Provide the (x, y) coordinate of the cell's center where the given text is located.  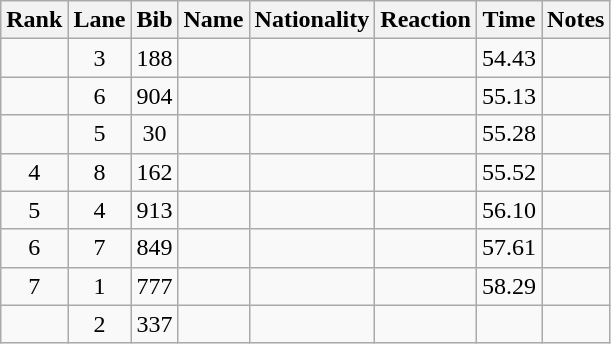
904 (154, 96)
1 (100, 286)
Name (214, 20)
8 (100, 172)
777 (154, 286)
56.10 (510, 210)
Time (510, 20)
55.52 (510, 172)
Rank (34, 20)
2 (100, 324)
337 (154, 324)
913 (154, 210)
54.43 (510, 58)
55.28 (510, 134)
Lane (100, 20)
57.61 (510, 248)
Bib (154, 20)
Notes (576, 20)
3 (100, 58)
Reaction (426, 20)
58.29 (510, 286)
188 (154, 58)
849 (154, 248)
30 (154, 134)
162 (154, 172)
Nationality (312, 20)
55.13 (510, 96)
